Detect which cell encompasses the target text, then output its (X, Y) center coordinate. 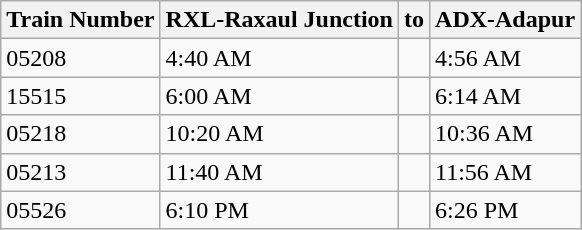
6:14 AM (506, 96)
to (414, 20)
15515 (80, 96)
05213 (80, 172)
6:00 AM (279, 96)
RXL-Raxaul Junction (279, 20)
6:26 PM (506, 210)
4:56 AM (506, 58)
10:36 AM (506, 134)
11:56 AM (506, 172)
6:10 PM (279, 210)
05526 (80, 210)
05218 (80, 134)
05208 (80, 58)
10:20 AM (279, 134)
Train Number (80, 20)
4:40 AM (279, 58)
11:40 AM (279, 172)
ADX-Adapur (506, 20)
